Output the [x, y] coordinate of the center of the cell containing the given text.  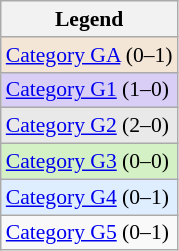
Category G1 (1–0) [90, 90]
Category G4 (0–1) [90, 197]
Category G5 (0–1) [90, 233]
Category G2 (2–0) [90, 126]
Category G3 (0–0) [90, 162]
Legend [90, 19]
Category GA (0–1) [90, 55]
